Detect which cell encompasses the target text, then output its [X, Y] center coordinate. 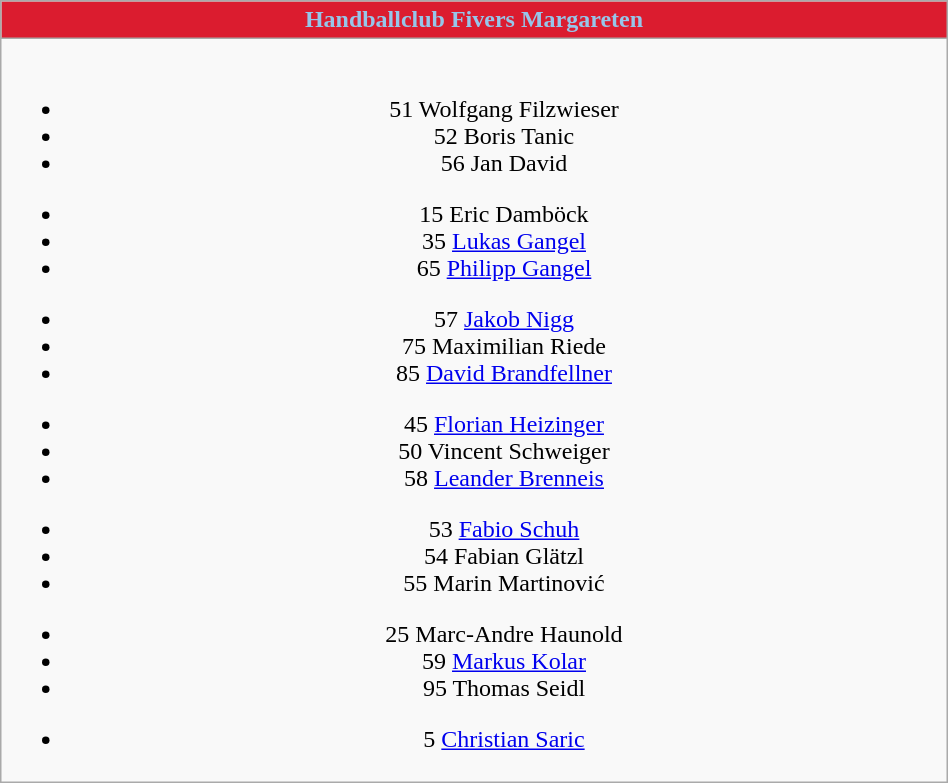
Handballclub Fivers Margareten [474, 20]
